Return the (x, y) coordinate for the center point of the cell that contains the specified text.  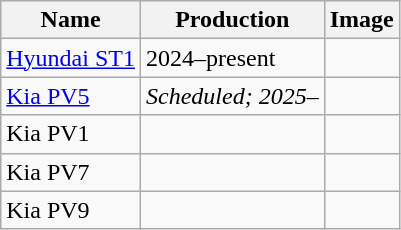
Kia PV7 (71, 172)
Name (71, 20)
Kia PV1 (71, 134)
Hyundai ST1 (71, 58)
Scheduled; 2025– (232, 96)
Image (362, 20)
Kia PV5 (71, 96)
Production (232, 20)
2024–present (232, 58)
Kia PV9 (71, 210)
